Return [x, y] of the center of cell containing provided text 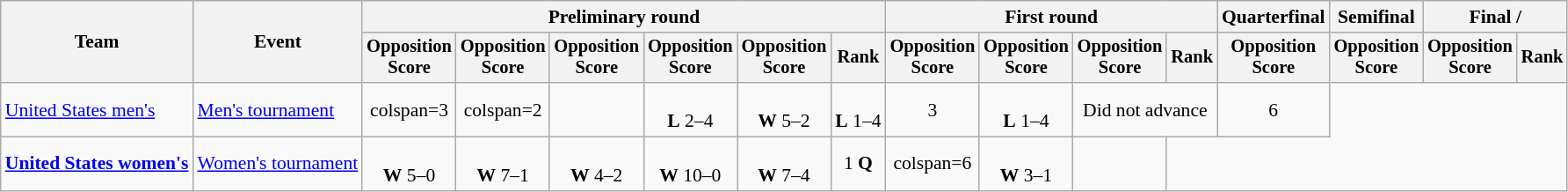
L 2–4 [691, 109]
colspan=6 [933, 164]
W 3–1 [1027, 164]
6 [1274, 109]
1 Q [858, 164]
colspan=3 [410, 109]
Team [97, 42]
W 5–0 [410, 164]
W 5–2 [784, 109]
W 4–2 [596, 164]
Semifinal [1376, 17]
Did not advance [1145, 109]
First round [1051, 17]
W 7–1 [503, 164]
3 [933, 109]
United States men's [97, 109]
W 7–4 [784, 164]
Final / [1495, 17]
Preliminary round [624, 17]
Men's tournament [278, 109]
United States women's [97, 164]
colspan=2 [503, 109]
Event [278, 42]
Quarterfinal [1274, 17]
W 10–0 [691, 164]
Women's tournament [278, 164]
